Provide the (X, Y) coordinate of the cell's center where the given text is located.  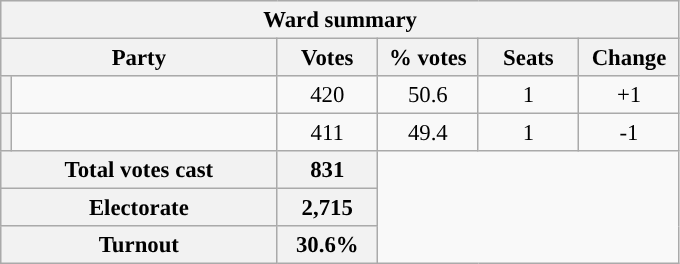
Turnout (139, 245)
-1 (630, 133)
49.4 (428, 133)
Ward summary (340, 20)
Votes (328, 58)
50.6 (428, 95)
Seats (528, 58)
Electorate (139, 208)
+1 (630, 95)
420 (328, 95)
Party (139, 58)
Change (630, 58)
Total votes cast (139, 170)
411 (328, 133)
2,715 (328, 208)
831 (328, 170)
30.6% (328, 245)
% votes (428, 58)
